Determine the (x, y) coordinate at the center of the cell enclosing the given text.  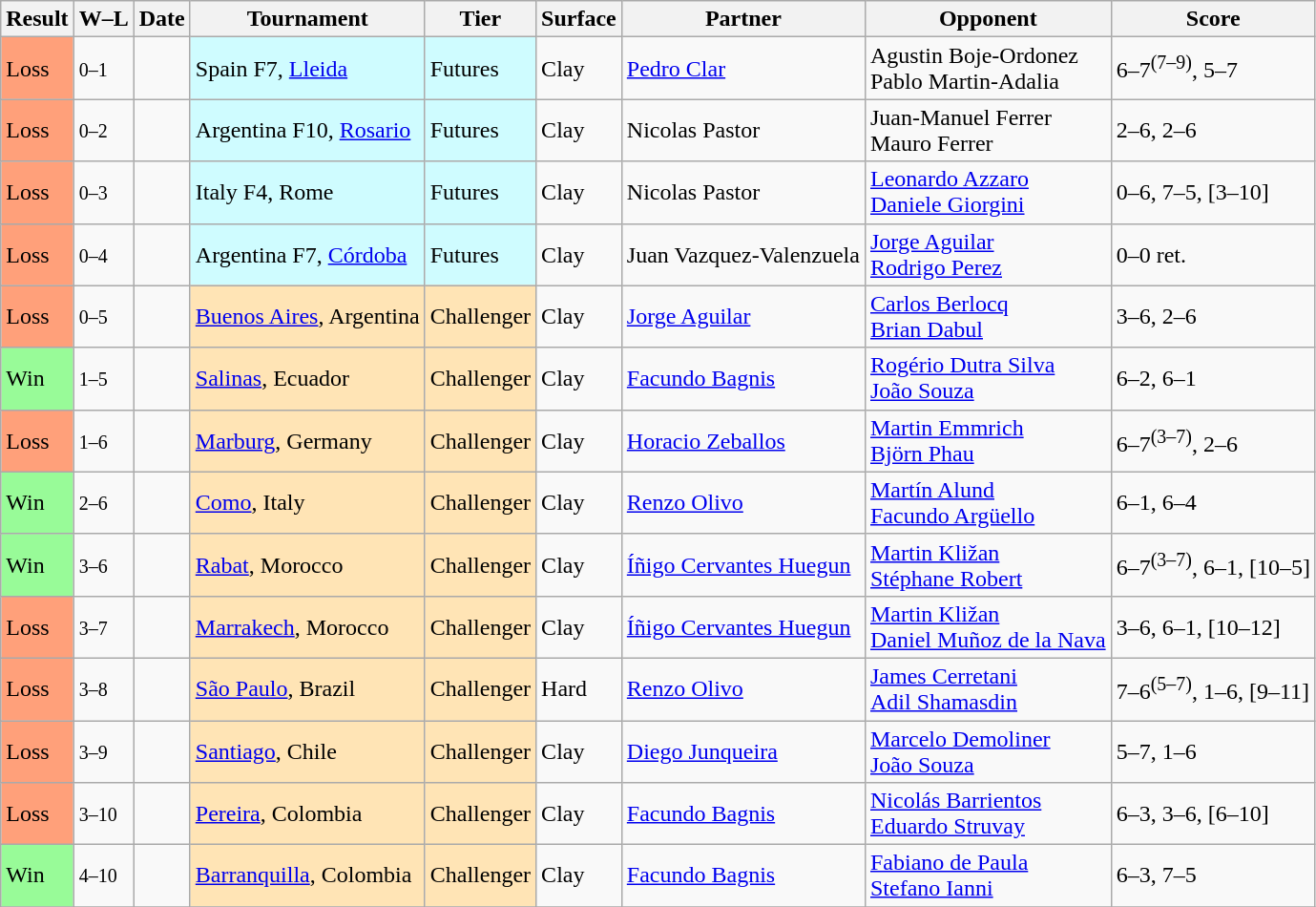
Juan-Manuel Ferrer Mauro Ferrer (988, 130)
Opponent (988, 19)
Surface (579, 19)
Buenos Aires, Argentina (307, 317)
0–0 ret. (1213, 254)
Jorge Aguilar (742, 317)
Martin Kližan Daniel Muñoz de la Nava (988, 626)
Hard (579, 689)
Result (37, 19)
Rogério Dutra Silva João Souza (988, 378)
São Paulo, Brazil (307, 689)
Martin Kližan Stéphane Robert (988, 565)
Argentina F7, Córdoba (307, 254)
3–7 (103, 626)
2–6 (103, 502)
6–7(7–9), 5–7 (1213, 69)
Argentina F10, Rosario (307, 130)
0–6, 7–5, [3–10] (1213, 193)
Spain F7, Lleida (307, 69)
3–6, 2–6 (1213, 317)
3–8 (103, 689)
Martin Emmrich Björn Phau (988, 441)
James Cerretani Adil Shamasdin (988, 689)
6–7(3–7), 6–1, [10–5] (1213, 565)
Como, Italy (307, 502)
0–2 (103, 130)
6–2, 6–1 (1213, 378)
Carlos Berlocq Brian Dabul (988, 317)
Fabiano de Paula Stefano Ianni (988, 876)
Tier (480, 19)
Pereira, Colombia (307, 813)
Pedro Clar (742, 69)
6–3, 7–5 (1213, 876)
Score (1213, 19)
Partner (742, 19)
1–6 (103, 441)
2–6, 2–6 (1213, 130)
3–10 (103, 813)
Rabat, Morocco (307, 565)
Juan Vazquez-Valenzuela (742, 254)
Diego Junqueira (742, 750)
Nicolás Barrientos Eduardo Struvay (988, 813)
0–1 (103, 69)
Marburg, Germany (307, 441)
0–5 (103, 317)
4–10 (103, 876)
0–4 (103, 254)
6–7(3–7), 2–6 (1213, 441)
Jorge Aguilar Rodrigo Perez (988, 254)
Barranquilla, Colombia (307, 876)
3–6 (103, 565)
Date (162, 19)
Marrakech, Morocco (307, 626)
3–6, 6–1, [10–12] (1213, 626)
0–3 (103, 193)
Horacio Zeballos (742, 441)
Salinas, Ecuador (307, 378)
Leonardo Azzaro Daniele Giorgini (988, 193)
Martín Alund Facundo Argüello (988, 502)
6–3, 3–6, [6–10] (1213, 813)
5–7, 1–6 (1213, 750)
7–6(5–7), 1–6, [9–11] (1213, 689)
Tournament (307, 19)
W–L (103, 19)
1–5 (103, 378)
Italy F4, Rome (307, 193)
3–9 (103, 750)
Agustin Boje-Ordonez Pablo Martin-Adalia (988, 69)
Santiago, Chile (307, 750)
6–1, 6–4 (1213, 502)
Marcelo Demoliner João Souza (988, 750)
